Search for the cell housing the specified text and yield its [X, Y] center coordinate. 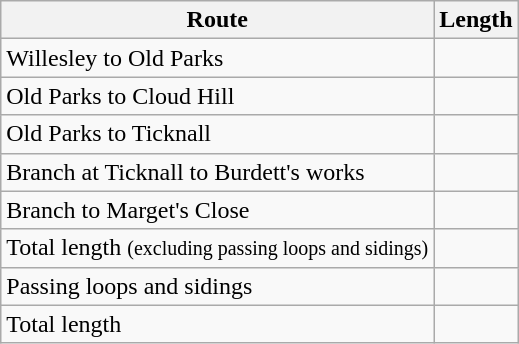
Total length (excluding passing loops and sidings) [218, 248]
Willesley to Old Parks [218, 58]
Passing loops and sidings [218, 286]
Old Parks to Cloud Hill [218, 96]
Route [218, 20]
Length [476, 20]
Old Parks to Ticknall [218, 134]
Branch at Ticknall to Burdett's works [218, 172]
Branch to Marget's Close [218, 210]
Total length [218, 324]
